Detect which cell encompasses the target text, then output its [x, y] center coordinate. 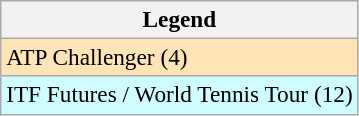
ITF Futures / World Tennis Tour (12) [180, 95]
Legend [180, 19]
ATP Challenger (4) [180, 57]
